Detect which cell encompasses the target text, then output its (X, Y) center coordinate. 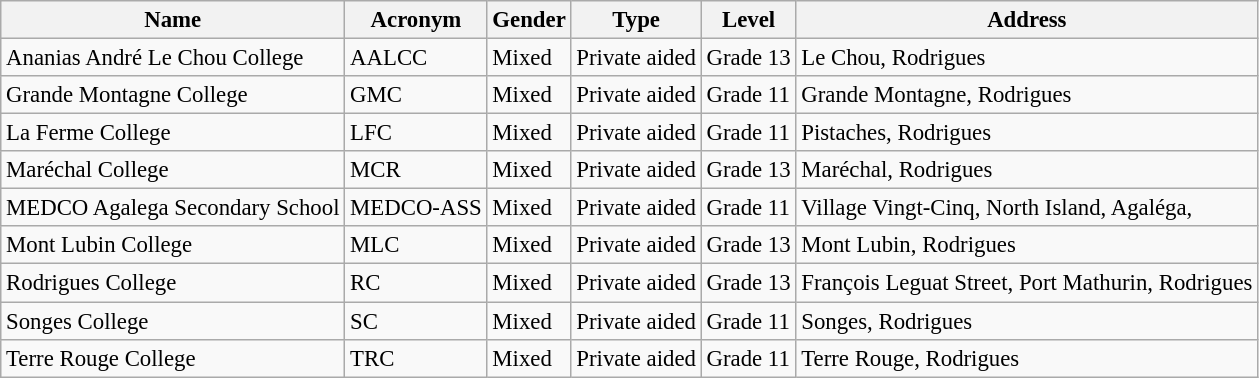
Village Vingt-Cinq, North Island, Agaléga, (1027, 208)
AALCC (416, 58)
Type (636, 20)
Terre Rouge, Rodrigues (1027, 358)
Rodrigues College (173, 283)
MCR (416, 170)
Terre Rouge College (173, 358)
François Leguat Street, Port Mathurin, Rodrigues (1027, 283)
Mont Lubin College (173, 245)
Level (748, 20)
Grande Montagne College (173, 95)
Grande Montagne, Rodrigues (1027, 95)
SC (416, 321)
Pistaches, Rodrigues (1027, 133)
Name (173, 20)
La Ferme College (173, 133)
MEDCO Agalega Secondary School (173, 208)
Acronym (416, 20)
RC (416, 283)
Songes College (173, 321)
MEDCO-ASS (416, 208)
Ananias André Le Chou College (173, 58)
Le Chou, Rodrigues (1027, 58)
Address (1027, 20)
MLC (416, 245)
Maréchal College (173, 170)
GMC (416, 95)
Gender (529, 20)
TRC (416, 358)
Maréchal, Rodrigues (1027, 170)
Mont Lubin, Rodrigues (1027, 245)
Songes, Rodrigues (1027, 321)
LFC (416, 133)
